Scan for the cell matching the given text and deliver its (x, y) coordinate at center. 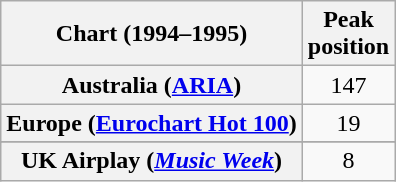
19 (348, 123)
UK Airplay (Music Week) (152, 161)
Chart (1994–1995) (152, 34)
Australia (ARIA) (152, 85)
Peakposition (348, 34)
8 (348, 161)
Europe (Eurochart Hot 100) (152, 123)
147 (348, 85)
